Detect which cell encompasses the target text, then output its (X, Y) center coordinate. 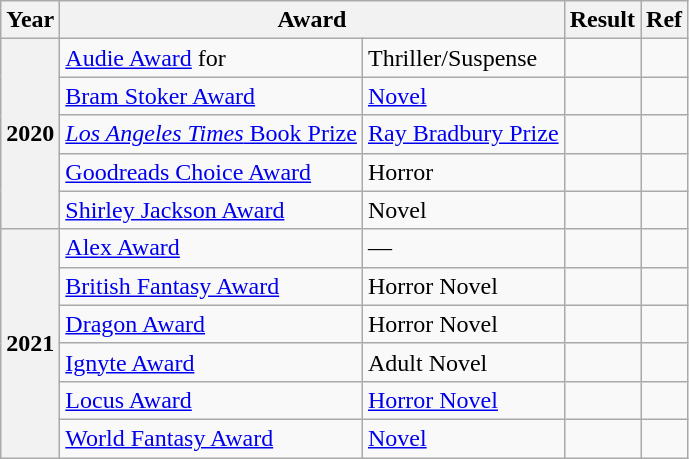
Ref (664, 20)
Adult Novel (463, 362)
Shirley Jackson Award (212, 210)
Bram Stoker Award (212, 96)
Audie Award for (212, 58)
Ray Bradbury Prize (463, 134)
Award (312, 20)
Thriller/Suspense (463, 58)
Dragon Award (212, 324)
Alex Award (212, 248)
Ignyte Award (212, 362)
World Fantasy Award (212, 438)
Locus Award (212, 400)
Horror (463, 172)
Goodreads Choice Award (212, 172)
2020 (30, 134)
Year (30, 20)
Result (602, 20)
2021 (30, 343)
— (463, 248)
Los Angeles Times Book Prize (212, 134)
British Fantasy Award (212, 286)
